Search for the cell housing the specified text and yield its (x, y) center coordinate. 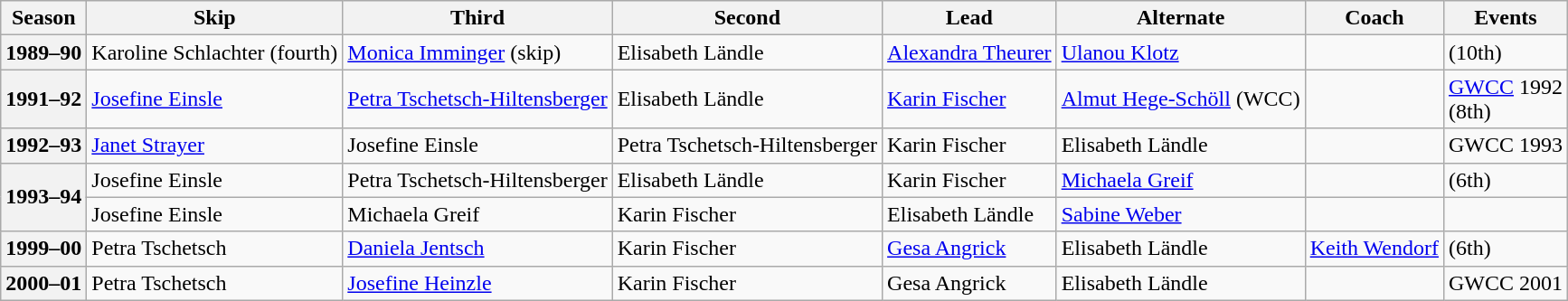
Almut Hege-Schöll (WCC) (1181, 99)
1993–94 (43, 197)
Janet Strayer (215, 146)
(10th) (1505, 52)
Second (747, 18)
Ulanou Klotz (1181, 52)
Third (477, 18)
2000–01 (43, 283)
1991–92 (43, 99)
1992–93 (43, 146)
GWCC 2001 (1505, 283)
Events (1505, 18)
Skip (215, 18)
Coach (1374, 18)
1989–90 (43, 52)
GWCC 1993 (1505, 146)
Season (43, 18)
Karoline Schlachter (fourth) (215, 52)
Alexandra Theurer (969, 52)
Daniela Jentsch (477, 249)
Lead (969, 18)
GWCC 1992 (8th) (1505, 99)
Alternate (1181, 18)
Monica Imminger (skip) (477, 52)
Josefine Heinzle (477, 283)
Keith Wendorf (1374, 249)
1999–00 (43, 249)
Sabine Weber (1181, 214)
